Provide the (x, y) coordinate of the cell's center where the given text is located.  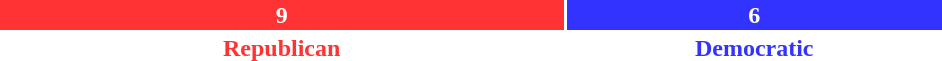
6 (754, 15)
9 (282, 15)
